Return the [X, Y] coordinate for the center point of the cell that contains the specified text.  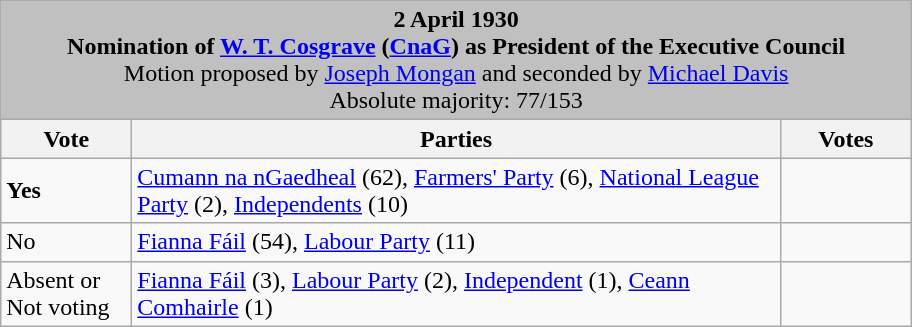
Fianna Fáil (54), Labour Party (11) [456, 242]
Parties [456, 139]
Votes [846, 139]
Cumann na nGaedheal (62), Farmers' Party (6), National League Party (2), Independents (10) [456, 190]
Vote [66, 139]
Fianna Fáil (3), Labour Party (2), Independent (1), Ceann Comhairle (1) [456, 294]
Absent orNot voting [66, 294]
Yes [66, 190]
No [66, 242]
